From the cell containing the given text, extract its center point as [x, y] coordinate. 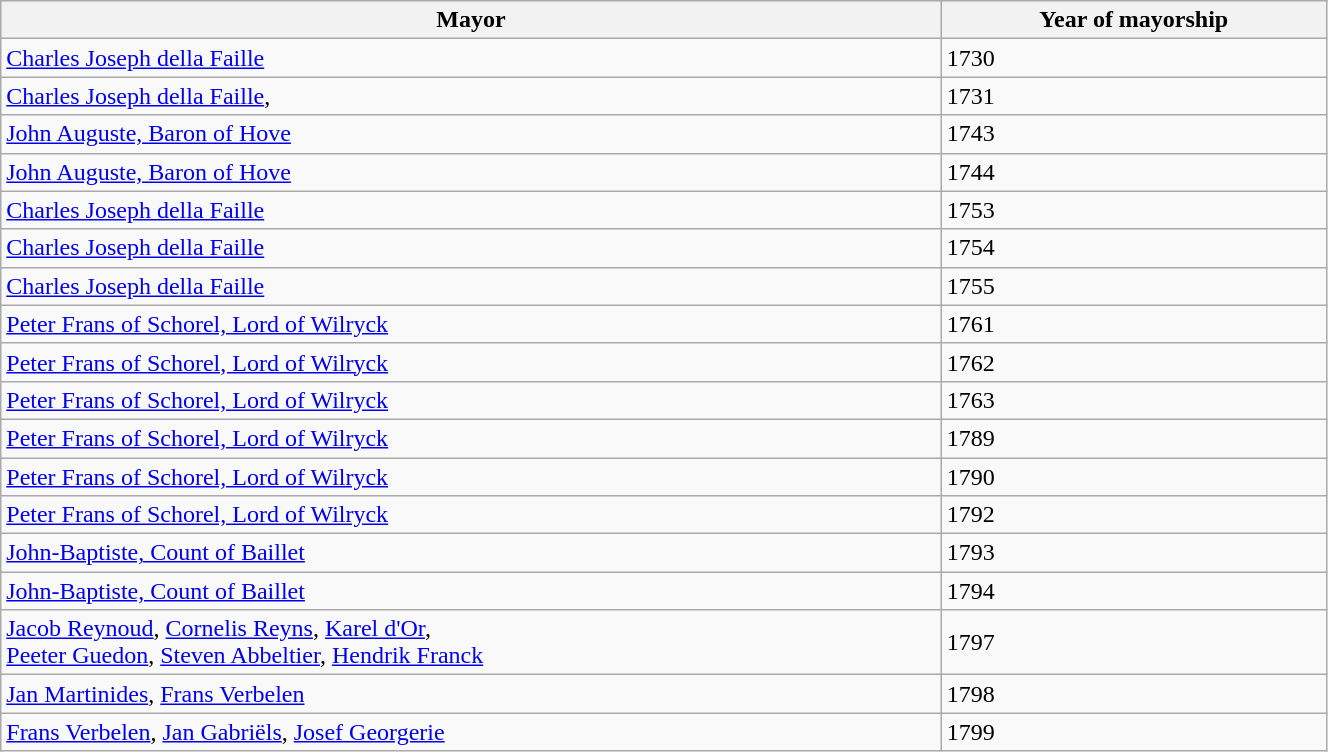
Frans Verbelen, Jan Gabriëls, Josef Georgerie [471, 732]
Year of mayorship [1134, 20]
1799 [1134, 732]
1755 [1134, 286]
1789 [1134, 438]
1730 [1134, 58]
Charles Joseph della Faille, [471, 96]
1794 [1134, 591]
1761 [1134, 324]
1731 [1134, 96]
1797 [1134, 642]
Jan Martinides, Frans Verbelen [471, 694]
1790 [1134, 477]
1798 [1134, 694]
Jacob Reynoud, Cornelis Reyns, Karel d'Or,Peeter Guedon, Steven Abbeltier, Hendrik Franck [471, 642]
1753 [1134, 210]
1793 [1134, 553]
1762 [1134, 362]
1743 [1134, 134]
1763 [1134, 400]
1754 [1134, 248]
1792 [1134, 515]
Mayor [471, 20]
1744 [1134, 172]
